Determine the [X, Y] coordinate at the center of the cell enclosing the given text.  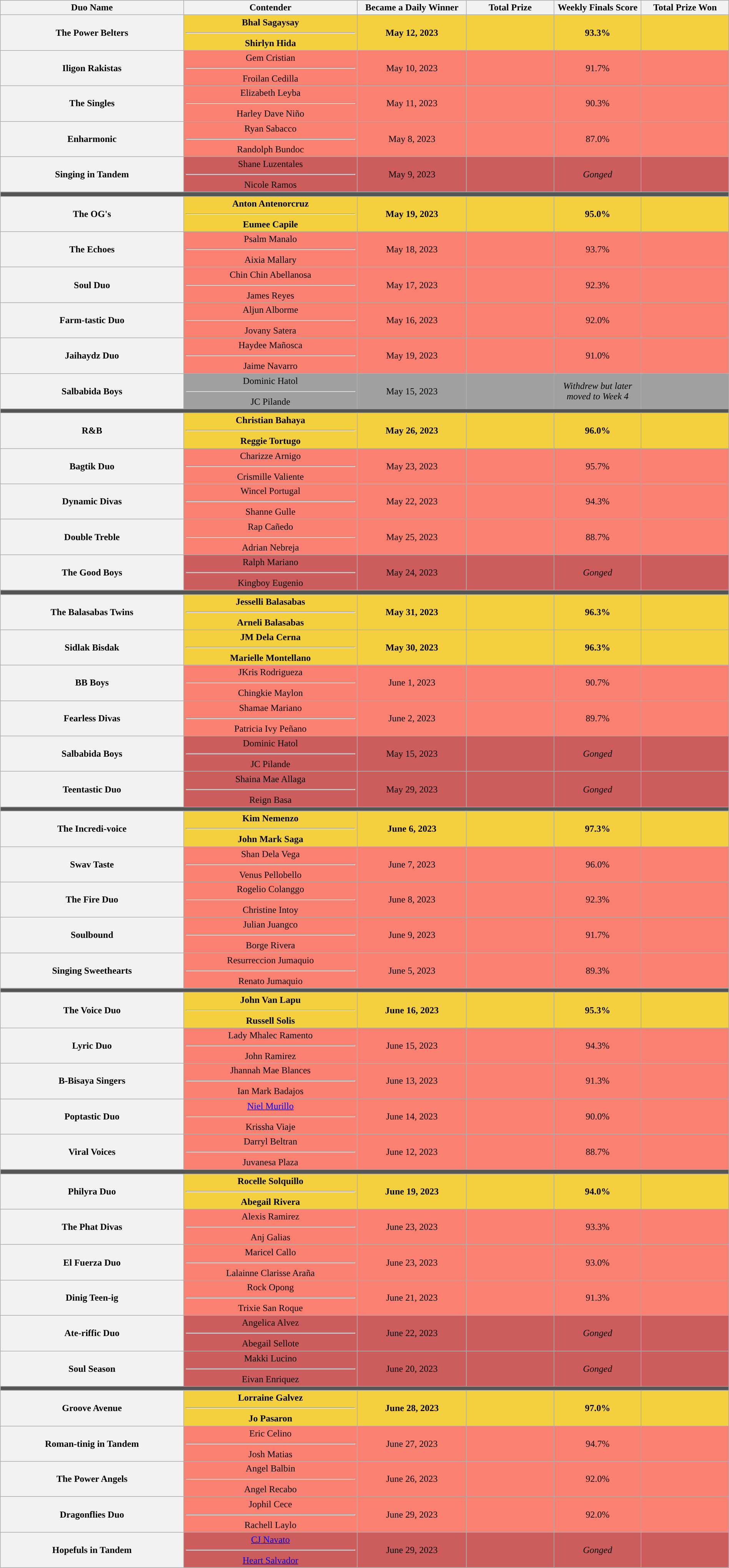
Christian BahayaReggie Tortugo [271, 431]
June 20, 2023 [412, 1369]
Jhannah Mae BlancesIan Mark Badajos [271, 1081]
June 15, 2023 [412, 1046]
May 8, 2023 [412, 139]
97.3% [598, 829]
June 28, 2023 [412, 1408]
June 9, 2023 [412, 935]
June 22, 2023 [412, 1333]
June 1, 2023 [412, 683]
Total Prize [510, 8]
Aljun AlbormeJovany Satera [271, 320]
Groove Avenue [92, 1408]
May 10, 2023 [412, 68]
B-Bisaya Singers [92, 1081]
The Fire Duo [92, 900]
Resurreccion JumaquioRenato Jumaquio [271, 971]
90.3% [598, 103]
June 14, 2023 [412, 1116]
R&B [92, 431]
95.3% [598, 1010]
Bagtik Duo [92, 466]
Fearless Divas [92, 718]
Soul Duo [92, 285]
June 13, 2023 [412, 1081]
Wincel PortugalShanne Gulle [271, 502]
Withdrew but later moved to Week 4 [598, 391]
JKris RodriguezaChingkie Maylon [271, 683]
June 27, 2023 [412, 1444]
May 23, 2023 [412, 466]
Makki LucinoEivan Enriquez [271, 1369]
Roman-tinig in Tandem [92, 1444]
John Van LapuRussell Solis [271, 1010]
May 29, 2023 [412, 789]
95.7% [598, 466]
Duo Name [92, 8]
May 24, 2023 [412, 572]
May 31, 2023 [412, 612]
Teentastic Duo [92, 789]
93.7% [598, 249]
Shane LuzentalesNicole Ramos [271, 174]
Became a Daily Winner [412, 8]
Angelica AlvezAbegail Sellote [271, 1333]
Lady Mhalec RamentoJohn Ramirez [271, 1046]
Swav Taste [92, 864]
May 12, 2023 [412, 33]
May 25, 2023 [412, 537]
The Phat Divas [92, 1227]
Contender [271, 8]
June 2, 2023 [412, 718]
June 6, 2023 [412, 829]
97.0% [598, 1408]
Double Treble [92, 537]
The Good Boys [92, 572]
June 26, 2023 [412, 1479]
94.7% [598, 1444]
Rock OpongTrixie San Roque [271, 1298]
Ralph MarianoKingboy Eugenio [271, 572]
The Power Belters [92, 33]
Lorraine GalvezJo Pasaron [271, 1408]
The Echoes [92, 249]
Jesselli BalasabasArneli Balasabas [271, 612]
95.0% [598, 214]
June 8, 2023 [412, 900]
Psalm ManaloAixia Mallary [271, 249]
94.0% [598, 1191]
Soul Season [92, 1369]
Charizze ArnigoCrismille Valiente [271, 466]
El Fuerza Duo [92, 1262]
JM Dela CernaMarielle Montellano [271, 647]
Dynamic Divas [92, 502]
93.0% [598, 1262]
87.0% [598, 139]
Poptastic Duo [92, 1116]
Chin Chin AbellanosaJames Reyes [271, 285]
Darryl BeltranJuvanesa Plaza [271, 1152]
May 9, 2023 [412, 174]
Kim NemenzoJohn Mark Saga [271, 829]
Dragonflies Duo [92, 1515]
91.0% [598, 355]
Ate-riffic Duo [92, 1333]
90.0% [598, 1116]
May 22, 2023 [412, 502]
June 7, 2023 [412, 864]
Julian JuangcoBorge Rivera [271, 935]
June 19, 2023 [412, 1191]
Lyric Duo [92, 1046]
The Power Angels [92, 1479]
Elizabeth LeybaHarley Dave Niño [271, 103]
May 30, 2023 [412, 647]
The Balasabas Twins [92, 612]
Shamae MarianoPatricia Ivy Peñano [271, 718]
Anton AntenorcruzEumee Capile [271, 214]
Niel MurilloKrissha Viaje [271, 1116]
May 26, 2023 [412, 431]
Total Prize Won [685, 8]
Rocelle SolquilloAbegail Rivera [271, 1191]
Weekly Finals Score [598, 8]
Viral Voices [92, 1152]
May 18, 2023 [412, 249]
Ryan SabaccoRandolph Bundoc [271, 139]
BB Boys [92, 683]
Gem CristianFroilan Cedilla [271, 68]
June 16, 2023 [412, 1010]
Angel BalbinAngel Recabo [271, 1479]
89.7% [598, 718]
89.3% [598, 971]
May 17, 2023 [412, 285]
The OG's [92, 214]
Enharmonic [92, 139]
Eric CelinoJosh Matias [271, 1444]
Rap CañedoAdrian Nebreja [271, 537]
Philyra Duo [92, 1191]
CJ NavatoHeart Salvador [271, 1550]
Singing Sweethearts [92, 971]
Iligon Rakistas [92, 68]
Singing in Tandem [92, 174]
The Incredi-voice [92, 829]
May 11, 2023 [412, 103]
The Voice Duo [92, 1010]
June 12, 2023 [412, 1152]
Haydee MañoscaJaime Navarro [271, 355]
Rogelio ColanggoChristine Intoy [271, 900]
Bhal SagaysayShirlyn Hida [271, 33]
Sidlak Bisdak [92, 647]
Soulbound [92, 935]
Jophil CeceRachell Laylo [271, 1515]
90.7% [598, 683]
Maricel CalloLalainne Clarisse Araña [271, 1262]
The Singles [92, 103]
Alexis RamirezAnj Galias [271, 1227]
Dinig Teen-ig [92, 1298]
June 5, 2023 [412, 971]
Shaina Mae AllagaReign Basa [271, 789]
Shan Dela VegaVenus Pellobello [271, 864]
Farm-tastic Duo [92, 320]
Hopefuls in Tandem [92, 1550]
June 21, 2023 [412, 1298]
Jaihaydz Duo [92, 355]
May 16, 2023 [412, 320]
